Locate the cell with the specified text and output its [X, Y] center coordinate. 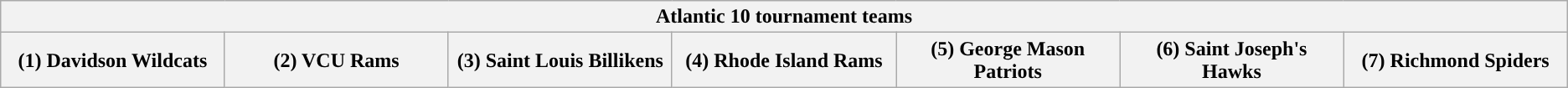
(4) Rhode Island Rams [784, 60]
(5) George Mason Patriots [1008, 60]
(6) Saint Joseph's Hawks [1231, 60]
(7) Richmond Spiders [1456, 60]
(3) Saint Louis Billikens [560, 60]
(1) Davidson Wildcats [112, 60]
Atlantic 10 tournament teams [784, 17]
(2) VCU Rams [337, 60]
